Determine the (x, y) coordinate at the center of the cell enclosing the given text.  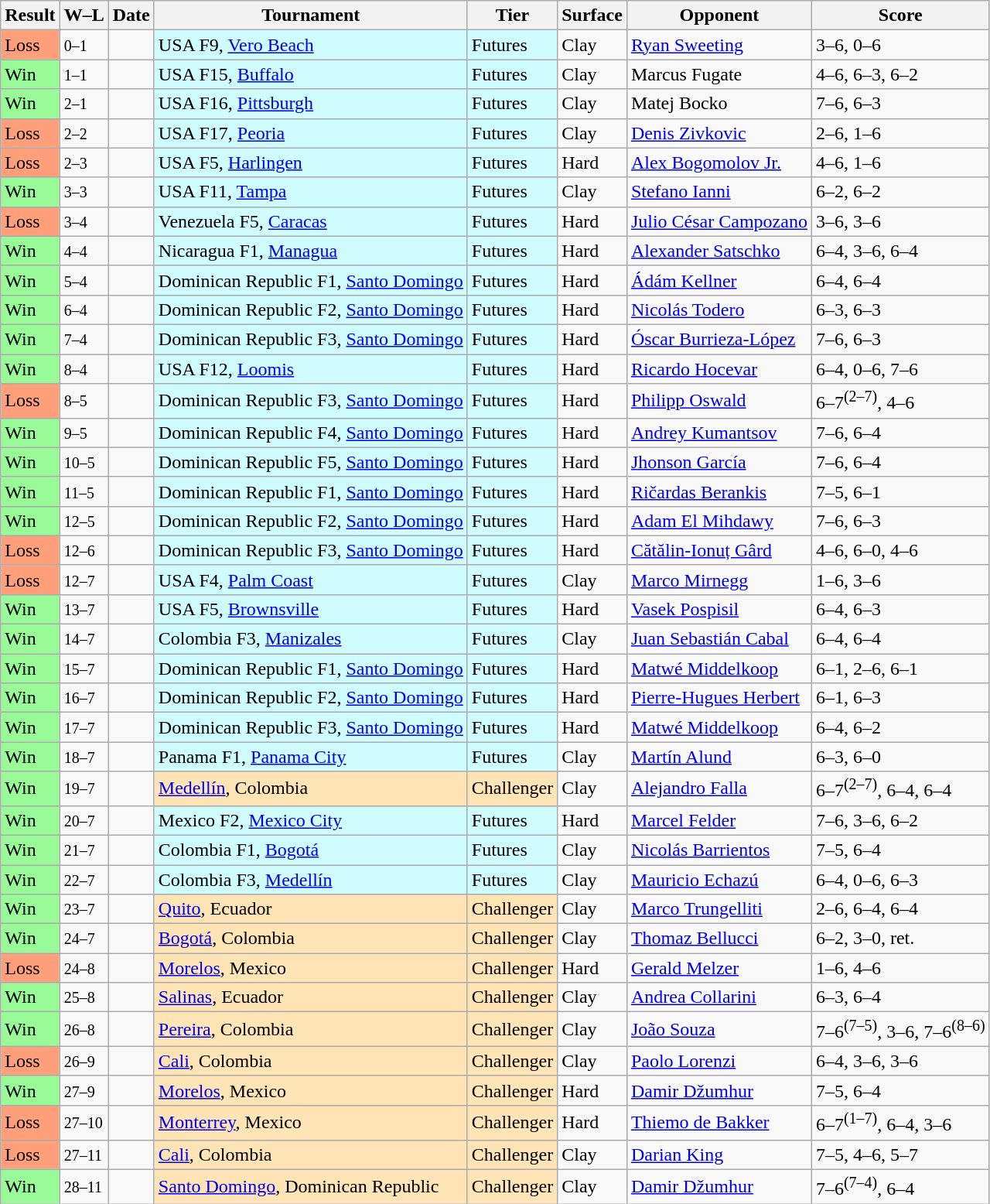
Bogotá, Colombia (311, 939)
Ricardo Hocevar (719, 369)
3–6, 3–6 (900, 221)
Juan Sebastián Cabal (719, 639)
Colombia F1, Bogotá (311, 850)
2–1 (84, 104)
Óscar Burrieza-López (719, 339)
4–6, 6–0, 4–6 (900, 550)
6–2, 6–2 (900, 192)
USA F12, Loomis (311, 369)
Date (131, 15)
7–6(7–5), 3–6, 7–6(8–6) (900, 1029)
USA F5, Harlingen (311, 162)
Ričardas Berankis (719, 491)
Nicolás Barrientos (719, 850)
19–7 (84, 789)
27–10 (84, 1124)
12–6 (84, 550)
Quito, Ecuador (311, 909)
Monterrey, Mexico (311, 1124)
4–6, 1–6 (900, 162)
2–3 (84, 162)
Medellín, Colombia (311, 789)
Alex Bogomolov Jr. (719, 162)
João Souza (719, 1029)
Salinas, Ecuador (311, 997)
6–4, 3–6, 6–4 (900, 251)
Philipp Oswald (719, 401)
Panama F1, Panama City (311, 757)
5–4 (84, 280)
USA F15, Buffalo (311, 74)
6–3, 6–0 (900, 757)
24–8 (84, 968)
6–4, 0–6, 7–6 (900, 369)
22–7 (84, 880)
25–8 (84, 997)
Julio César Campozano (719, 221)
9–5 (84, 433)
20–7 (84, 820)
7–5, 4–6, 5–7 (900, 1154)
Paolo Lorenzi (719, 1061)
Matej Bocko (719, 104)
16–7 (84, 698)
7–5, 6–1 (900, 491)
Colombia F3, Medellín (311, 880)
Thiemo de Bakker (719, 1124)
2–6, 1–6 (900, 133)
14–7 (84, 639)
USA F11, Tampa (311, 192)
21–7 (84, 850)
Surface (592, 15)
Dominican Republic F4, Santo Domingo (311, 433)
Marco Mirnegg (719, 580)
17–7 (84, 727)
Result (30, 15)
Pereira, Colombia (311, 1029)
28–11 (84, 1187)
Venezuela F5, Caracas (311, 221)
Nicaragua F1, Managua (311, 251)
6–7(1–7), 6–4, 3–6 (900, 1124)
6–7(2–7), 6–4, 6–4 (900, 789)
18–7 (84, 757)
Mauricio Echazú (719, 880)
6–2, 3–0, ret. (900, 939)
27–9 (84, 1090)
Vasek Pospisil (719, 609)
8–5 (84, 401)
7–4 (84, 339)
15–7 (84, 669)
6–3, 6–4 (900, 997)
2–2 (84, 133)
8–4 (84, 369)
Tier (512, 15)
24–7 (84, 939)
Alejandro Falla (719, 789)
4–6, 6–3, 6–2 (900, 74)
Darian King (719, 1154)
Tournament (311, 15)
Gerald Melzer (719, 968)
12–7 (84, 580)
Marco Trungelliti (719, 909)
Denis Zivkovic (719, 133)
W–L (84, 15)
USA F5, Brownsville (311, 609)
6–7(2–7), 4–6 (900, 401)
0–1 (84, 45)
USA F9, Vero Beach (311, 45)
12–5 (84, 521)
3–3 (84, 192)
Cătălin-Ionuț Gârd (719, 550)
26–8 (84, 1029)
Thomaz Bellucci (719, 939)
6–1, 6–3 (900, 698)
USA F17, Peoria (311, 133)
6–3, 6–3 (900, 310)
USA F4, Palm Coast (311, 580)
Ryan Sweeting (719, 45)
1–1 (84, 74)
Dominican Republic F5, Santo Domingo (311, 462)
Colombia F3, Manizales (311, 639)
Marcus Fugate (719, 74)
Ádám Kellner (719, 280)
Score (900, 15)
6–4, 6–2 (900, 727)
Pierre-Hugues Herbert (719, 698)
Stefano Ianni (719, 192)
2–6, 6–4, 6–4 (900, 909)
6–4, 0–6, 6–3 (900, 880)
4–4 (84, 251)
10–5 (84, 462)
7–6(7–4), 6–4 (900, 1187)
3–6, 0–6 (900, 45)
6–4, 3–6, 3–6 (900, 1061)
6–1, 2–6, 6–1 (900, 669)
Andrey Kumantsov (719, 433)
13–7 (84, 609)
26–9 (84, 1061)
Santo Domingo, Dominican Republic (311, 1187)
1–6, 4–6 (900, 968)
1–6, 3–6 (900, 580)
Marcel Felder (719, 820)
6–4 (84, 310)
7–6, 3–6, 6–2 (900, 820)
Jhonson García (719, 462)
Nicolás Todero (719, 310)
USA F16, Pittsburgh (311, 104)
Adam El Mihdawy (719, 521)
23–7 (84, 909)
Andrea Collarini (719, 997)
Opponent (719, 15)
6–4, 6–3 (900, 609)
Mexico F2, Mexico City (311, 820)
11–5 (84, 491)
Martín Alund (719, 757)
27–11 (84, 1154)
3–4 (84, 221)
Alexander Satschko (719, 251)
